Determine the [X, Y] coordinate at the center of the cell enclosing the given text.  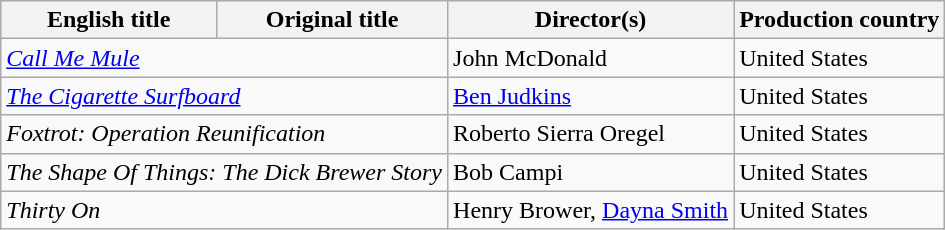
Director(s) [591, 20]
The Shape Of Things: The Dick Brewer Story [224, 172]
John McDonald [591, 58]
Original title [332, 20]
Production country [840, 20]
Thirty On [224, 210]
Foxtrot: Operation Reunification [224, 134]
Call Me Mule [224, 58]
English title [109, 20]
The Cigarette Surfboard [224, 96]
Bob Campi [591, 172]
Roberto Sierra Oregel [591, 134]
Henry Brower, Dayna Smith [591, 210]
Ben Judkins [591, 96]
